Output the (x, y) coordinate of the center of the cell containing the given text.  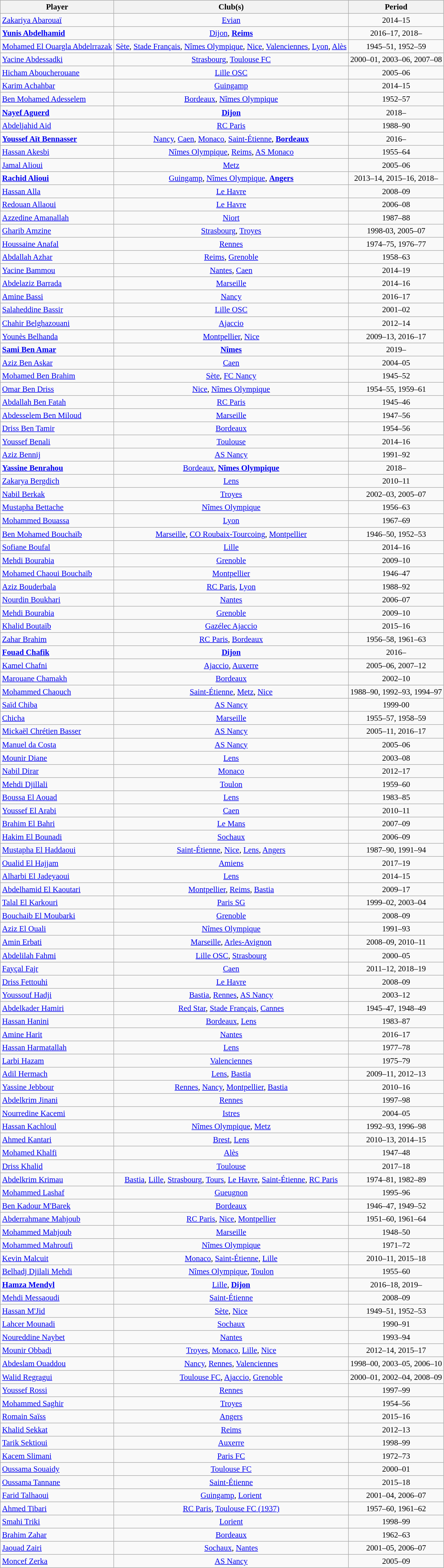
2010–11, 2015–18 (396, 1258)
Abdelhamid El Kaoutari (57, 890)
Sofiane Boufal (57, 547)
2009–11, 2012–13 (396, 1074)
Chicha (57, 718)
Auxerre (231, 1443)
1977–78 (396, 1048)
Gazélec Ajaccio (231, 626)
1995–96 (396, 1192)
2010–13, 2014–15 (396, 1140)
Hakim El Bounadi (57, 837)
2016–18, 2019– (396, 1285)
1991–92 (396, 455)
1987–88 (396, 218)
Abdelilah Fahmi (57, 956)
Hassan Kachloul (57, 1127)
Salaheddine Bassir (57, 310)
2012–17 (396, 771)
Metz (231, 165)
Chahir Belghazouani (57, 323)
Abderrahmane Mahjoub (57, 1219)
1974–75, 1976–77 (396, 244)
2009–13, 2016–17 (396, 336)
1949–51, 1952–53 (396, 1311)
Redouan Allaoui (57, 205)
Reims, Grenoble (231, 257)
Jamal Alioui (57, 165)
Farid Talhaoui (57, 1495)
1955–64 (396, 152)
Nancy (231, 297)
Khalid Sekkat (57, 1430)
Gueugnon (231, 1192)
Mounir Diane (57, 758)
2006–09 (396, 837)
Lille, Dijon (231, 1285)
2000–05 (396, 956)
2002–10 (396, 679)
2006–07 (396, 600)
Dijon, Reims (231, 33)
Ajaccio, Auxerre (231, 666)
Guingamp (231, 86)
Houssaine Anafal (57, 244)
Nayef Aguerd (57, 112)
Hassan Harmatallah (57, 1048)
1945–47, 1948–49 (396, 1008)
Sochaux, Nantes (231, 1548)
Saint-Étienne, Nice, Lens, Angers (231, 850)
Abdelaziz Barrada (57, 283)
Mohammed Mahjoub (57, 1232)
1999–02, 2003–04 (396, 903)
2015–18 (396, 1482)
Le Mans (231, 824)
Evian (231, 20)
1962–63 (396, 1535)
1967–69 (396, 521)
2012–14 (396, 323)
1998-03, 2005–07 (396, 231)
2017–19 (396, 863)
Monaco, Saint-Étienne, Lille (231, 1258)
2003–08 (396, 758)
Youssef Rossi (57, 1390)
2002–03, 2005–07 (396, 494)
Aziz Bouderbala (57, 587)
1972–73 (396, 1456)
Kamel Chafni (57, 666)
2000–01, 2003–06, 2007–08 (396, 60)
Hicham Aboucherouane (57, 73)
Lille OSC, Strasbourg (231, 956)
Ben Kadour M'Barek (57, 1206)
1954–55, 1959–61 (396, 389)
Niort (231, 218)
Marseille, Arles-Avignon (231, 942)
1983–87 (396, 1021)
1956–63 (396, 508)
Abdesselem Ben Miloud (57, 415)
Jaouad Zairi (57, 1548)
1997–99 (396, 1390)
Marouane Chamakh (57, 679)
Mehdi Djillali (57, 784)
Rachid Alioui (57, 178)
2000–01, 2002–04, 2008–09 (396, 1377)
1993–94 (396, 1337)
Ben Mohamed Bouchaïb (57, 534)
Aziz Bennij (57, 455)
1946–47, 1949–52 (396, 1206)
Nancy, Caen, Monaco, Saint-Étienne, Bordeaux (231, 139)
Sète, Stade Français, Nîmes Olympique, Nice, Valenciennes, Lyon, Alès (231, 47)
Kacem Slimani (57, 1456)
1946–50, 1952–53 (396, 534)
Abdelkrim Krimau (57, 1179)
Red Star, Stade Français, Cannes (231, 1008)
Abdeslam Ouaddou (57, 1364)
2000–01 (396, 1469)
Brest, Lens (231, 1140)
Moncef Zerka (57, 1561)
1992–93, 1996–98 (396, 1127)
Fouad Chafik (57, 652)
Younès Belhanda (57, 336)
Montpellier (231, 573)
Tarik Sektioui (57, 1443)
Club(s) (231, 7)
Nîmes Olympique, Metz (231, 1127)
Paris SG (231, 903)
Bouchaib El Moubarki (57, 916)
Saint-Étienne, Metz, Nice (231, 692)
2017–18 (396, 1166)
Mohamed Chaoui Bouchaïb (57, 573)
2012–13 (396, 1430)
Nancy, Rennes, Valenciennes (231, 1364)
Nantes, Caen (231, 271)
Yunis Abdelhamid (57, 33)
1945–46 (396, 402)
2001–04, 2006–07 (396, 1495)
Zakariya Abarouaï (57, 20)
1947–48 (396, 1153)
1991–93 (396, 929)
Amin Erbati (57, 942)
Fayçal Fajr (57, 968)
RC Paris, Bordeaux (231, 639)
Bastia, Rennes, AS Nancy (231, 995)
2005–11, 2016–17 (396, 732)
2012–14, 2015–17 (396, 1351)
2019– (396, 349)
Rennes, Nancy, Montpellier, Bastia (231, 1087)
1975–79 (396, 1061)
Alès (231, 1153)
2010–16 (396, 1087)
Adil Hermach (57, 1074)
Mohammed Saghir (57, 1403)
1945–51, 1952–59 (396, 47)
1948–50 (396, 1232)
Nabil Dirar (57, 771)
1951–60, 1961–64 (396, 1219)
Zakarya Bergdich (57, 481)
Period (396, 7)
Mounir Obbadi (57, 1351)
Nourdin Boukhari (57, 600)
Mohamed El Ouargla Abdelrrazak (57, 47)
Brahim Zahar (57, 1535)
Reims (231, 1430)
Abdallah Ben Fatah (57, 402)
Smahi Triki (57, 1522)
Troyes, Monaco, Lille, Nice (231, 1351)
2001–02 (396, 310)
2005–06, 2007–12 (396, 666)
Mickaël Chrétien Basser (57, 732)
Hassan Akesbi (57, 152)
Belhadj Djilali Mehdi (57, 1272)
Yacine Abdessadki (57, 60)
1946–47 (396, 573)
Nice, Nîmes Olympique (231, 389)
2001–05, 2006–07 (396, 1548)
Abdelkader Hamiri (57, 1008)
Mustapha El Haddaoui (57, 850)
Mohammed Chaouch (57, 692)
Nîmes Olympique, Toulon (231, 1272)
Nabil Berkak (57, 494)
2011–12, 2018–19 (396, 968)
Aziz El Ouali (57, 929)
Toulouse FC (231, 1469)
Brahim El Bahri (57, 824)
Mehdi Messaoudi (57, 1298)
Player (57, 7)
Istres (231, 1114)
Amine Harit (57, 1034)
Amiens (231, 863)
Angers (231, 1416)
1988–90, 1992–93, 1994–97 (396, 692)
Ben Mohamed Adesselem (57, 99)
Nîmes Olympique, Reims, AS Monaco (231, 152)
RC Paris, Toulouse FC (1937) (231, 1509)
2006–08 (396, 205)
Youssef El Arabi (57, 810)
Mohamed Khalfi (57, 1153)
Khalid Boutaïb (57, 626)
Manuel da Costa (57, 745)
1997–98 (396, 1100)
Hassan Hanini (57, 1021)
2003–12 (396, 995)
Paris FC (231, 1456)
Romain Saïss (57, 1416)
Lorient (231, 1522)
Strasbourg, Troyes (231, 231)
Valenciennes (231, 1061)
Ajaccio (231, 323)
Lens, Bastia (231, 1074)
2014–19 (396, 271)
Walid Regragui (57, 1377)
1956–58, 1961–63 (396, 639)
Larbi Hazam (57, 1061)
Mohammed Lashaf (57, 1192)
Azzedine Amanallah (57, 218)
Toulon (231, 784)
1947–56 (396, 415)
Montpellier, Reims, Bastia (231, 890)
Guingamp, Lorient (231, 1495)
Oualid El Hajjam (57, 863)
Nîmes (231, 349)
Toulouse FC, Ajaccio, Grenoble (231, 1377)
Boussa El Aouad (57, 797)
Lille (231, 547)
1998–00, 2003–05, 2006–10 (396, 1364)
Aziz Ben Askar (57, 363)
2009–17 (396, 890)
Karim Achahbar (57, 86)
1952–57 (396, 99)
Guingamp, Nîmes Olympique, Angers (231, 178)
Alharbi El Jadeyaoui (57, 876)
1990–91 (396, 1324)
1959–60 (396, 784)
1988–92 (396, 587)
Abdeljahid Aid (57, 125)
Youssef Benali (57, 442)
1955–60 (396, 1272)
Amine Bassi (57, 297)
Hamza Mendyl (57, 1285)
Yassine Benrahou (57, 468)
2005–09 (396, 1561)
Abdelkrim Jinani (57, 1100)
Gharib Amzine (57, 231)
Youssouf Hadji (57, 995)
RC Paris, Lyon (231, 587)
Zahar Brahim (57, 639)
Driss Khalid (57, 1166)
Omar Ben Driss (57, 389)
2016–17, 2018– (396, 33)
Sami Ben Amar (57, 349)
Saïd Chiba (57, 705)
Mohammed Mahroufi (57, 1245)
Youssef Aït Bennasser (57, 139)
Bastia, Lille, Strasbourg, Tours, Le Havre, Saint-Étienne, RC Paris (231, 1179)
Mohammed Bouassa (57, 521)
Mohamed Ben Brahim (57, 376)
Monaco (231, 771)
1957–60, 1961–62 (396, 1509)
2008–09, 2010–11 (396, 942)
Yassine Jebbour (57, 1087)
Ahmed Tibari (57, 1509)
Lyon (231, 521)
1987–90, 1991–94 (396, 850)
Marseille, CO Roubaix-Tourcoing, Montpellier (231, 534)
Yacine Bammou (57, 271)
1945–52 (396, 376)
Oussama Souaidy (57, 1469)
Bordeaux, Lens (231, 1021)
Driss Fettouhi (57, 982)
1983–85 (396, 797)
Montpellier, Nice (231, 336)
Sète, FC Nancy (231, 376)
1974–81, 1982–89 (396, 1179)
Lahcer Mounadi (57, 1324)
Mustapha Bettache (57, 508)
Nourredine Kacemi (57, 1114)
Sète, Nice (231, 1311)
Driss Ben Tamir (57, 429)
2007–09 (396, 824)
Strasbourg, Toulouse FC (231, 60)
2013–14, 2015–16, 2018– (396, 178)
1958–63 (396, 257)
1999-00 (396, 705)
1955–57, 1958–59 (396, 718)
Noureddine Naybet (57, 1337)
Hassan Alla (57, 191)
1988–90 (396, 125)
Kevin Malcuit (57, 1258)
Oussama Tannane (57, 1482)
1971–72 (396, 1245)
Abdallah Azhar (57, 257)
RC Paris, Nice, Montpellier (231, 1219)
Hassan M'Jid (57, 1311)
Talal El Karkouri (57, 903)
Ahmed Kantari (57, 1140)
